Detect which cell encompasses the target text, then output its [X, Y] center coordinate. 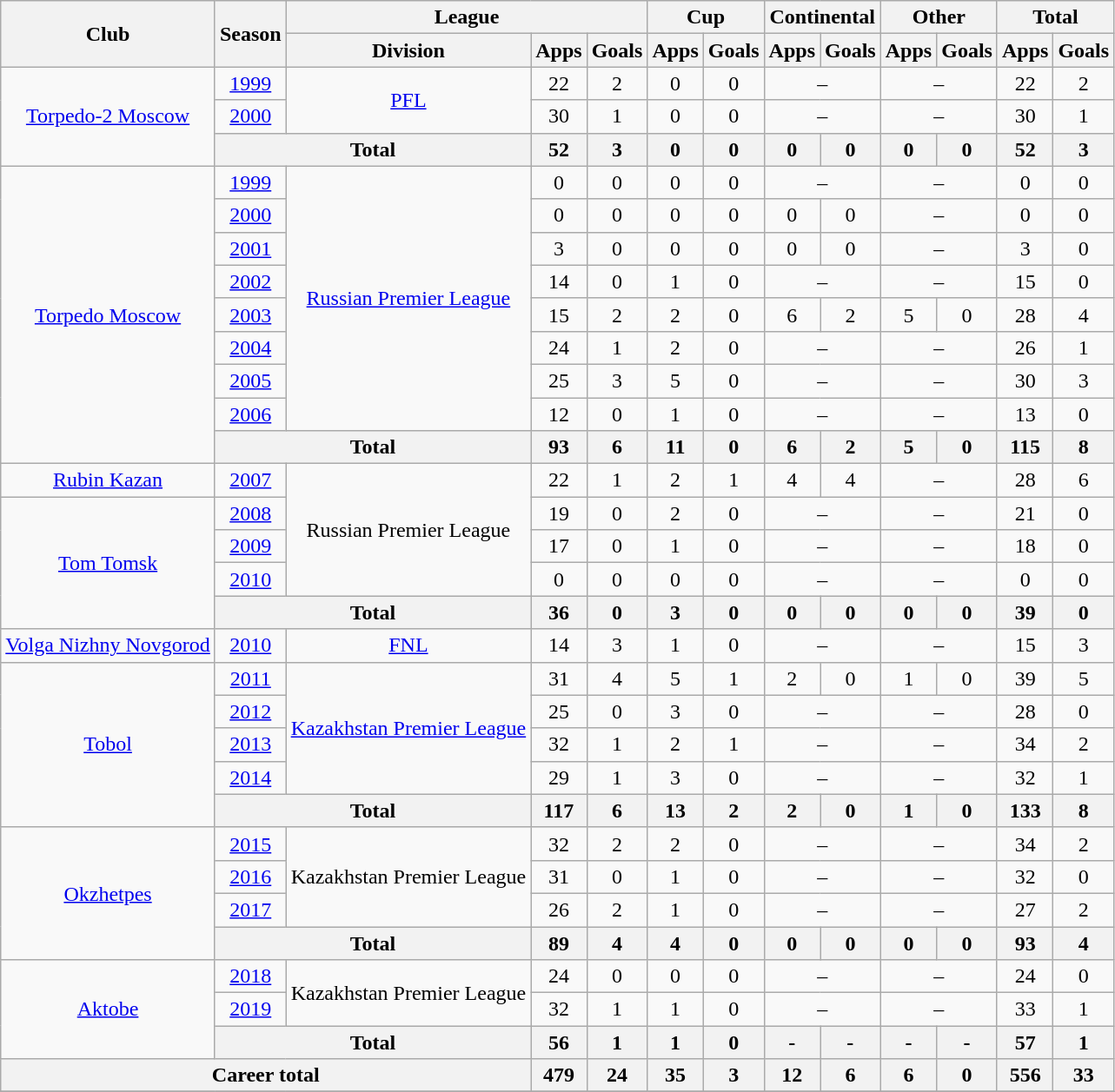
2018 [250, 976]
Cup [706, 17]
2001 [250, 248]
Volga Nizhny Novgorod [108, 645]
Torpedo-2 Moscow [108, 116]
Season [250, 34]
2011 [250, 678]
2007 [250, 480]
2002 [250, 281]
Torpedo Moscow [108, 314]
27 [1025, 910]
2013 [250, 745]
117 [559, 811]
56 [559, 1042]
Tom Tomsk [108, 563]
556 [1025, 1075]
2004 [250, 347]
2003 [250, 314]
29 [559, 778]
11 [675, 447]
2019 [250, 1009]
Tobol [108, 745]
2009 [250, 546]
FNL [408, 645]
89 [559, 943]
League [467, 17]
Okzhetpes [108, 893]
2014 [250, 778]
2012 [250, 711]
2005 [250, 381]
Continental [822, 17]
115 [1025, 447]
2008 [250, 513]
57 [1025, 1042]
18 [1025, 546]
479 [559, 1075]
17 [559, 546]
Division [408, 50]
21 [1025, 513]
Club [108, 34]
2015 [250, 844]
133 [1025, 811]
2006 [250, 414]
35 [675, 1075]
Career total [266, 1075]
Other [939, 17]
Aktobe [108, 1009]
2016 [250, 877]
2017 [250, 910]
Rubin Kazan [108, 480]
36 [559, 612]
19 [559, 513]
PFL [408, 100]
